Detect which cell encompasses the target text, then output its [X, Y] center coordinate. 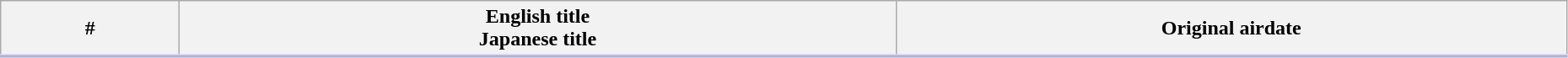
# [90, 29]
English title Japanese title [538, 29]
Original airdate [1231, 29]
